Identify which cell holds the provided text, then report its (X, Y) central coordinate. 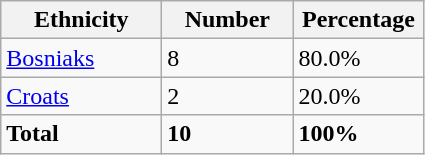
Croats (82, 96)
Number (228, 20)
8 (228, 58)
Percentage (358, 20)
2 (228, 96)
80.0% (358, 58)
Bosniaks (82, 58)
20.0% (358, 96)
100% (358, 134)
Ethnicity (82, 20)
10 (228, 134)
Total (82, 134)
